Search for the cell housing the specified text and yield its (X, Y) center coordinate. 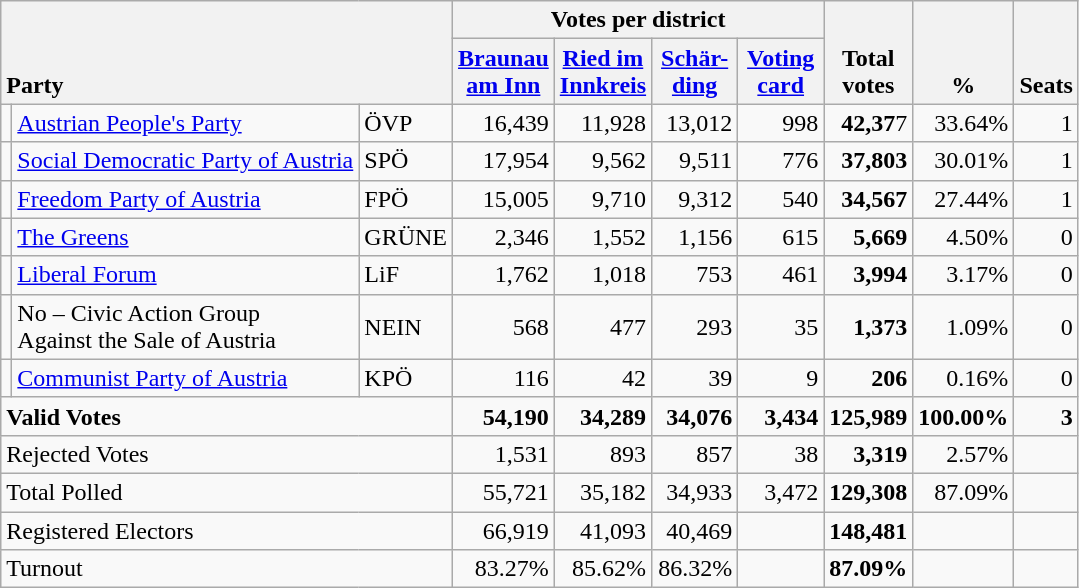
461 (781, 275)
Valid Votes (227, 416)
1,373 (868, 326)
Austrian People's Party (186, 123)
40,469 (695, 531)
85.62% (602, 569)
54,190 (504, 416)
1,762 (504, 275)
KPÖ (406, 378)
27.44% (964, 199)
34,567 (868, 199)
Totalvotes (868, 52)
Freedom Party of Austria (186, 199)
3,434 (781, 416)
ÖVP (406, 123)
0.16% (964, 378)
SPÖ (406, 161)
34,933 (695, 492)
540 (781, 199)
No – Civic Action GroupAgainst the Sale of Austria (186, 326)
148,481 (868, 531)
83.27% (504, 569)
42,377 (868, 123)
30.01% (964, 161)
129,308 (868, 492)
35,182 (602, 492)
Ried imInnkreis (602, 72)
857 (695, 454)
1,018 (602, 275)
9 (781, 378)
Liberal Forum (186, 275)
42 (602, 378)
776 (781, 161)
477 (602, 326)
NEIN (406, 326)
Seats (1046, 52)
Votingcard (781, 72)
Rejected Votes (227, 454)
13,012 (695, 123)
9,312 (695, 199)
100.00% (964, 416)
FPÖ (406, 199)
206 (868, 378)
3 (1046, 416)
38 (781, 454)
4.50% (964, 237)
3,994 (868, 275)
Braunauam Inn (504, 72)
998 (781, 123)
66,919 (504, 531)
Schär-ding (695, 72)
1,531 (504, 454)
2,346 (504, 237)
893 (602, 454)
1,156 (695, 237)
39 (695, 378)
1,552 (602, 237)
% (964, 52)
Turnout (227, 569)
3.17% (964, 275)
The Greens (186, 237)
125,989 (868, 416)
116 (504, 378)
37,803 (868, 161)
Party (227, 52)
9,710 (602, 199)
1.09% (964, 326)
753 (695, 275)
33.64% (964, 123)
9,562 (602, 161)
11,928 (602, 123)
GRÜNE (406, 237)
9,511 (695, 161)
615 (781, 237)
16,439 (504, 123)
3,472 (781, 492)
35 (781, 326)
17,954 (504, 161)
86.32% (695, 569)
LiF (406, 275)
15,005 (504, 199)
Total Polled (227, 492)
568 (504, 326)
Social Democratic Party of Austria (186, 161)
Communist Party of Austria (186, 378)
3,319 (868, 454)
5,669 (868, 237)
2.57% (964, 454)
41,093 (602, 531)
34,289 (602, 416)
Registered Electors (227, 531)
Votes per district (638, 20)
293 (695, 326)
34,076 (695, 416)
55,721 (504, 492)
